Output the [x, y] coordinate of the center of the cell containing the given text.  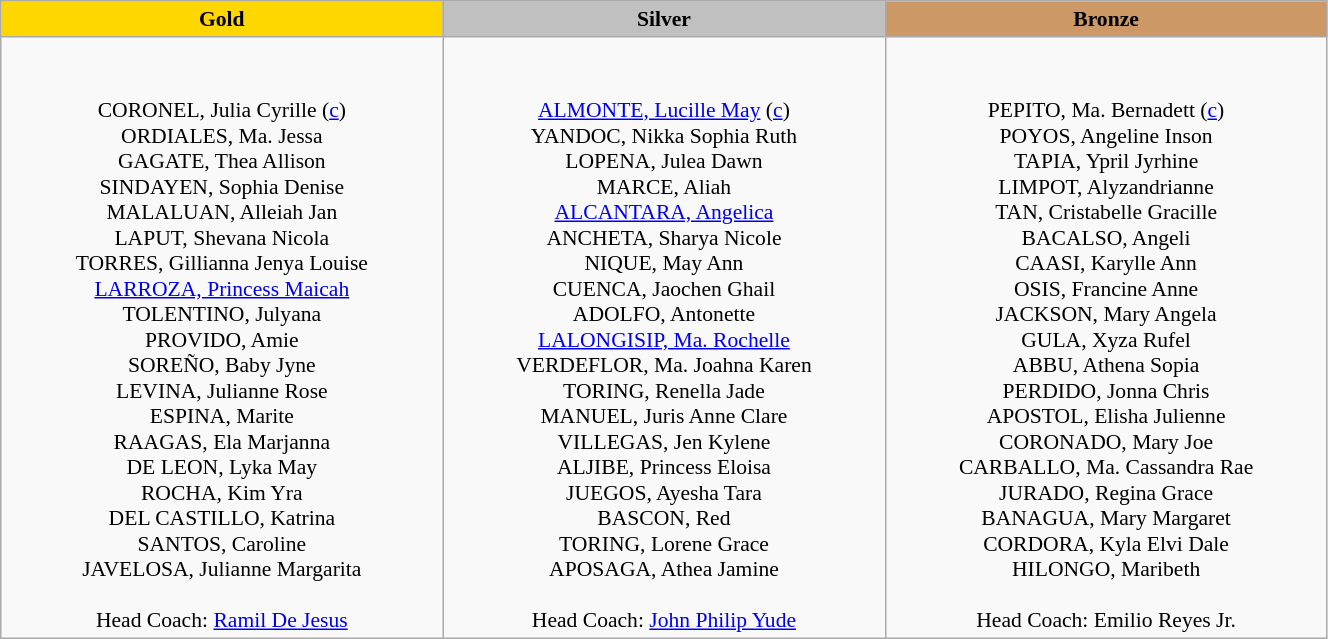
Gold [222, 19]
Silver [664, 19]
Bronze [1106, 19]
